Capture the cell that displays the provided text and extract its (X, Y) central coordinate. 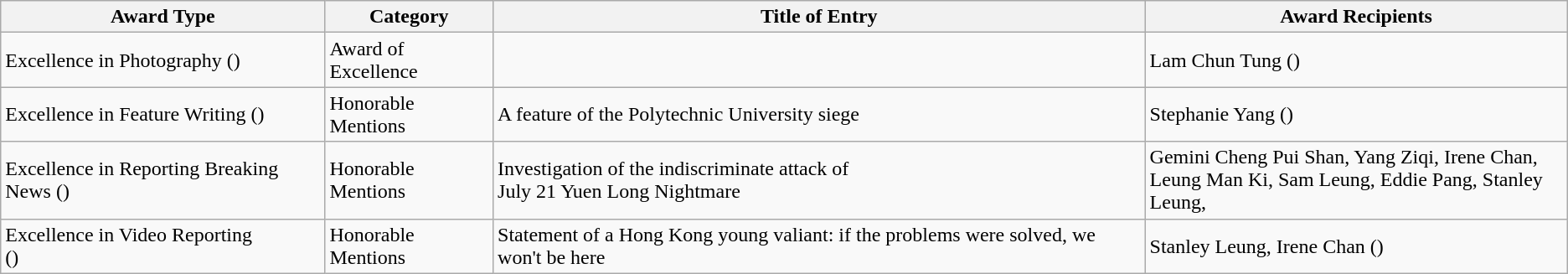
Statement of a Hong Kong young valiant: if the problems were solved, we won't be here (819, 246)
Excellence in Reporting Breaking News () (162, 180)
Lam Chun Tung () (1356, 60)
Award Type (162, 17)
Excellence in Video Reporting() (162, 246)
Category (409, 17)
A feature of the Polytechnic University siege (819, 114)
Award of Excellence (409, 60)
Stephanie Yang () (1356, 114)
Excellence in Photography () (162, 60)
Stanley Leung, Irene Chan () (1356, 246)
Investigation of the indiscriminate attack ofJuly 21 Yuen Long Nightmare (819, 180)
Title of Entry (819, 17)
Award Recipients (1356, 17)
Gemini Cheng Pui Shan, Yang Ziqi, Irene Chan,Leung Man Ki, Sam Leung, Eddie Pang, Stanley Leung, (1356, 180)
Excellence in Feature Writing () (162, 114)
